Return [x, y] of the center of cell containing provided text 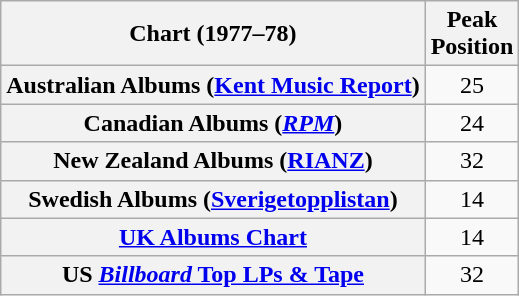
Swedish Albums (Sverigetopplistan) [213, 199]
UK Albums Chart [213, 237]
New Zealand Albums (RIANZ) [213, 161]
25 [472, 85]
Australian Albums (Kent Music Report) [213, 85]
PeakPosition [472, 34]
Chart (1977–78) [213, 34]
US Billboard Top LPs & Tape [213, 275]
Canadian Albums (RPM) [213, 123]
24 [472, 123]
